Return (X, Y) of the center of cell containing provided text 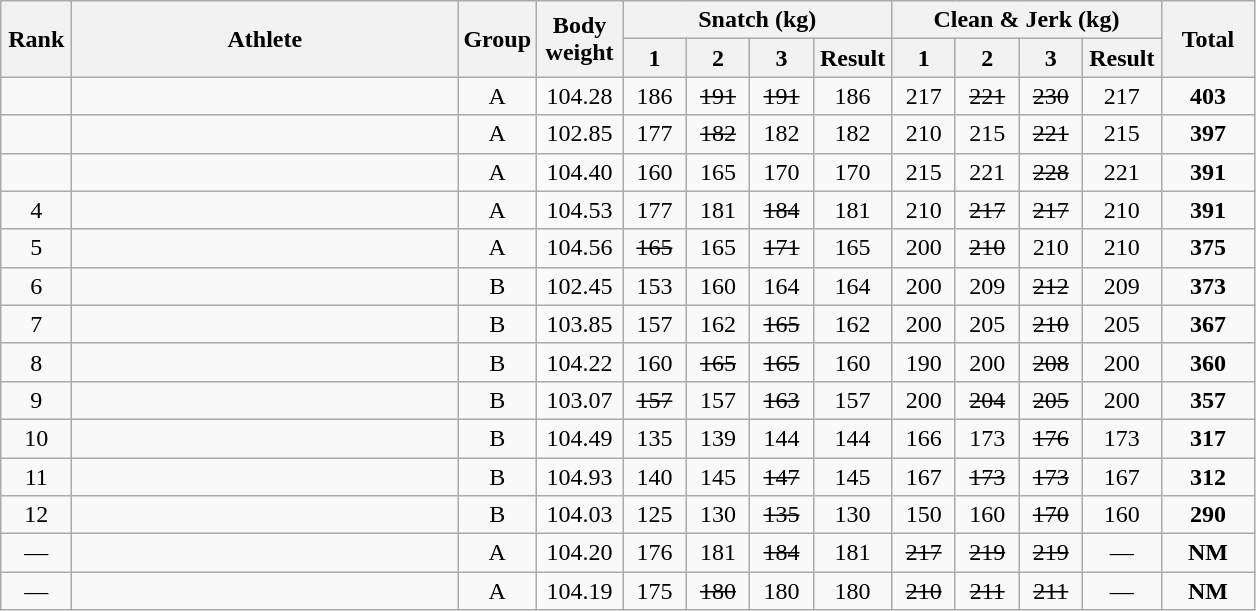
104.22 (580, 362)
10 (36, 438)
397 (1208, 134)
357 (1208, 400)
290 (1208, 515)
360 (1208, 362)
147 (782, 477)
208 (1051, 362)
7 (36, 324)
373 (1208, 286)
103.07 (580, 400)
Total (1208, 39)
166 (924, 438)
175 (655, 591)
375 (1208, 248)
6 (36, 286)
104.19 (580, 591)
9 (36, 400)
104.56 (580, 248)
104.40 (580, 172)
4 (36, 210)
104.49 (580, 438)
102.85 (580, 134)
8 (36, 362)
5 (36, 248)
190 (924, 362)
228 (1051, 172)
11 (36, 477)
Group (498, 39)
Rank (36, 39)
150 (924, 515)
Clean & Jerk (kg) (1026, 20)
104.20 (580, 553)
Snatch (kg) (758, 20)
204 (987, 400)
12 (36, 515)
103.85 (580, 324)
163 (782, 400)
104.53 (580, 210)
Body weight (580, 39)
230 (1051, 96)
403 (1208, 96)
Athlete (265, 39)
171 (782, 248)
367 (1208, 324)
153 (655, 286)
317 (1208, 438)
312 (1208, 477)
104.28 (580, 96)
102.45 (580, 286)
104.93 (580, 477)
125 (655, 515)
140 (655, 477)
212 (1051, 286)
104.03 (580, 515)
139 (718, 438)
